Search for the cell housing the specified text and yield its [X, Y] center coordinate. 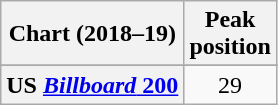
Chart (2018–19) [92, 34]
Peak position [230, 34]
US Billboard 200 [92, 85]
29 [230, 85]
